Return the (x, y) coordinate for the center point of the cell that contains the specified text.  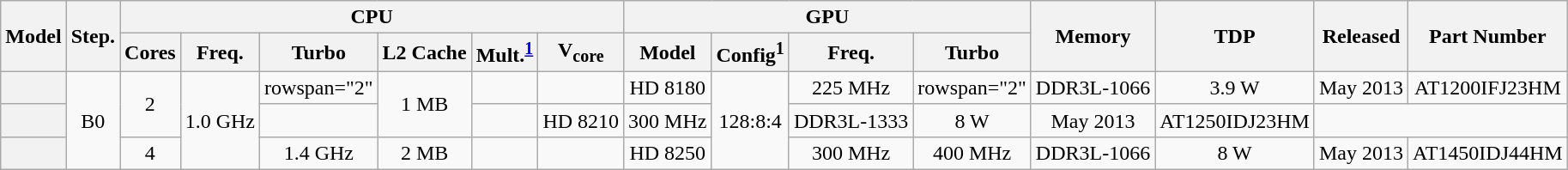
Step. (93, 36)
Memory (1093, 36)
Mult.1 (505, 53)
HD 8250 (668, 153)
Config1 (750, 53)
Vcore (581, 53)
2 MB (424, 153)
AT1200IFJ23HM (1488, 88)
4 (151, 153)
L2 Cache (424, 53)
HD 8180 (668, 88)
3.9 W (1235, 88)
CPU (372, 17)
225 MHz (851, 88)
Released (1361, 36)
1.0 GHz (220, 120)
TDP (1235, 36)
AT1450IDJ44HM (1488, 153)
AT1250IDJ23HM (1235, 120)
1 MB (424, 104)
1.4 GHz (319, 153)
GPU (827, 17)
2 (151, 104)
128:8:4 (750, 120)
400 MHz (972, 153)
Cores (151, 53)
Part Number (1488, 36)
B0 (93, 120)
DDR3L-1333 (851, 120)
HD 8210 (581, 120)
